From the cell containing the given text, extract its center point as [X, Y] coordinate. 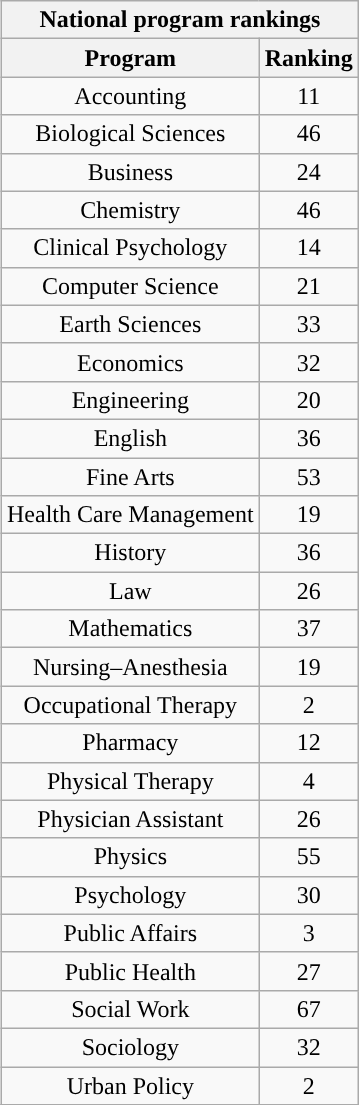
30 [308, 895]
Fine Arts [131, 477]
Physical Therapy [131, 781]
Biological Sciences [131, 134]
Occupational Therapy [131, 705]
Business [131, 172]
27 [308, 971]
Social Work [131, 1009]
National program rankings [180, 20]
Public Affairs [131, 933]
Accounting [131, 96]
21 [308, 286]
Physician Assistant [131, 819]
33 [308, 324]
History [131, 553]
Economics [131, 362]
Clinical Psychology [131, 248]
Sociology [131, 1047]
Physics [131, 857]
Engineering [131, 400]
67 [308, 1009]
12 [308, 743]
Ranking [308, 58]
37 [308, 629]
14 [308, 248]
Mathematics [131, 629]
24 [308, 172]
Earth Sciences [131, 324]
English [131, 438]
Nursing–Anesthesia [131, 667]
53 [308, 477]
3 [308, 933]
Public Health [131, 971]
Chemistry [131, 210]
20 [308, 400]
Pharmacy [131, 743]
Program [131, 58]
55 [308, 857]
Health Care Management [131, 515]
4 [308, 781]
Urban Policy [131, 1085]
11 [308, 96]
Psychology [131, 895]
Computer Science [131, 286]
Law [131, 591]
